Detect which cell encompasses the target text, then output its [x, y] center coordinate. 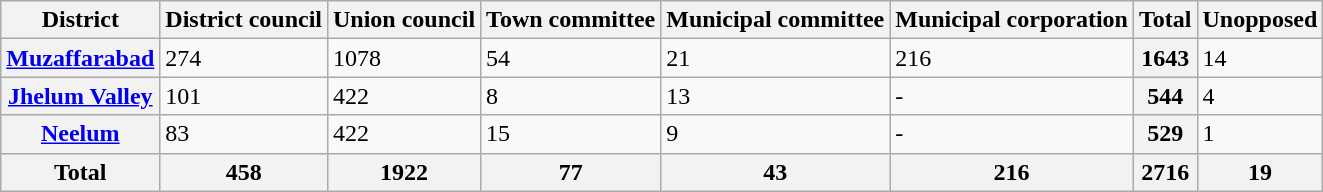
9 [776, 134]
43 [776, 172]
District [80, 20]
1078 [404, 58]
Union council [404, 20]
Municipal corporation [1012, 20]
19 [1260, 172]
14 [1260, 58]
458 [244, 172]
83 [244, 134]
1 [1260, 134]
Town committee [571, 20]
1922 [404, 172]
101 [244, 96]
District council [244, 20]
Jhelum Valley [80, 96]
Neelum [80, 134]
529 [1165, 134]
544 [1165, 96]
Unopposed [1260, 20]
54 [571, 58]
13 [776, 96]
Muzaffarabad [80, 58]
274 [244, 58]
77 [571, 172]
1643 [1165, 58]
Municipal committee [776, 20]
21 [776, 58]
15 [571, 134]
8 [571, 96]
4 [1260, 96]
2716 [1165, 172]
